Capture the cell that displays the provided text and extract its [X, Y] central coordinate. 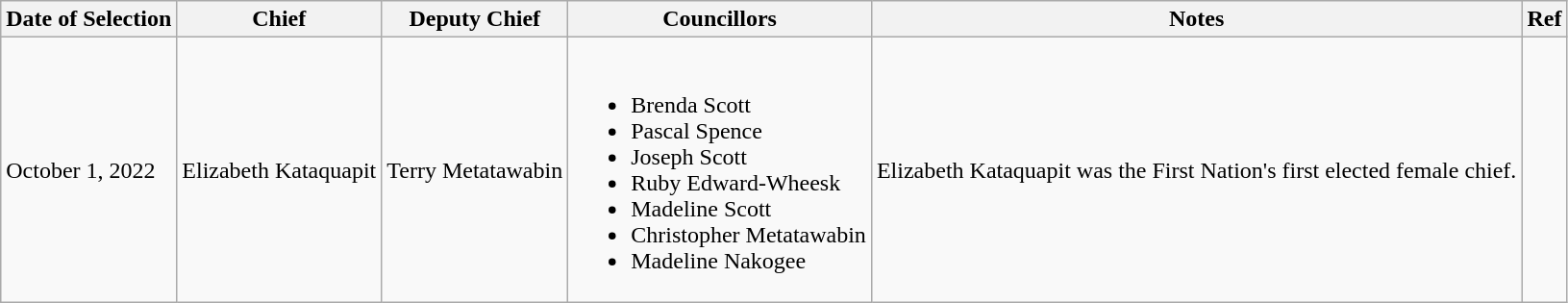
Terry Metatawabin [475, 169]
Ref [1544, 19]
October 1, 2022 [88, 169]
Deputy Chief [475, 19]
Brenda ScottPascal SpenceJoseph ScottRuby Edward-WheeskMadeline ScottChristopher MetatawabinMadeline Nakogee [720, 169]
Notes [1196, 19]
Elizabeth Kataquapit was the First Nation's first elected female chief. [1196, 169]
Chief [279, 19]
Elizabeth Kataquapit [279, 169]
Councillors [720, 19]
Date of Selection [88, 19]
